Identify which cell holds the provided text, then report its [X, Y] central coordinate. 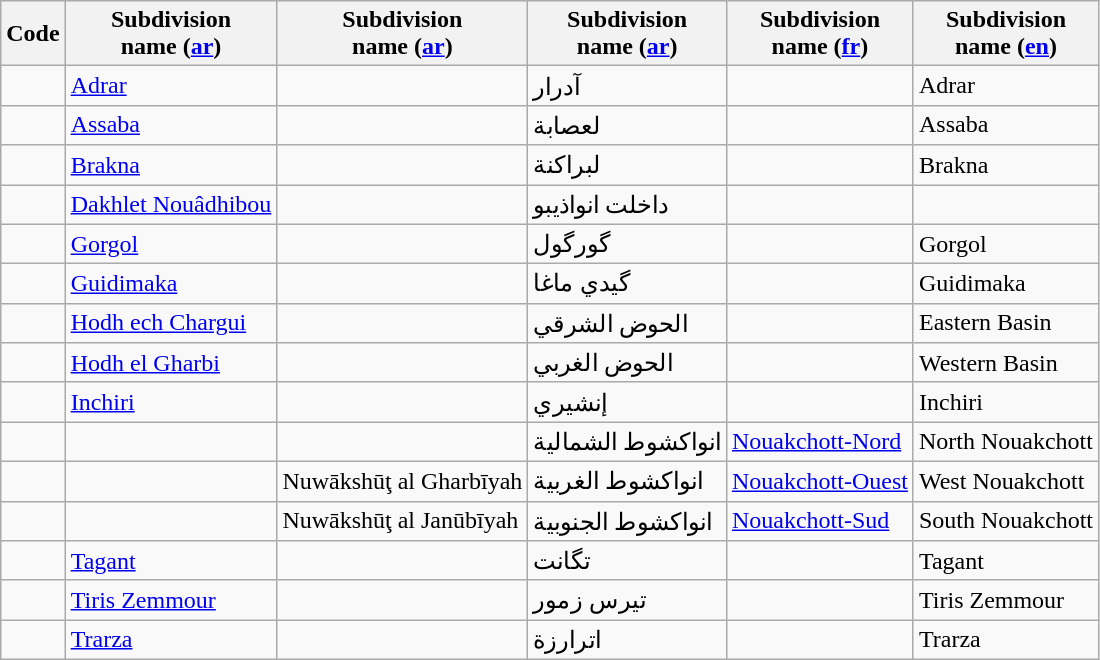
انواكشوط الشمالية [628, 442]
Nouakchott-Sud [820, 521]
إنشيري [628, 402]
لبراكنة [628, 165]
Dakhlet Nouâdhibou [171, 204]
Nuwākshūţ al Janūbīyah [402, 521]
آدرار [628, 86]
West Nouakchott [1006, 481]
Subdivisionname (en) [1006, 34]
Hodh ech Chargui [171, 323]
Code [33, 34]
گورگول [628, 244]
Nouakchott-Ouest [820, 481]
Hodh el Gharbi [171, 363]
Nuwākshūţ al Gharbīyah [402, 481]
الحوض الغربي [628, 363]
تگانت [628, 561]
لعصابة [628, 125]
تيرس زمور [628, 600]
Western Basin [1006, 363]
North Nouakchott [1006, 442]
انواكشوط الغربية [628, 481]
الحوض الشرقي [628, 323]
South Nouakchott [1006, 521]
Subdivisionname (fr) [820, 34]
گيدي ماغا [628, 284]
اترارزة [628, 640]
Eastern Basin [1006, 323]
داخلت انواذيبو [628, 204]
Nouakchott-Nord [820, 442]
انواكشوط الجنوبية [628, 521]
